Output the (X, Y) coordinate of the center of the cell containing the given text.  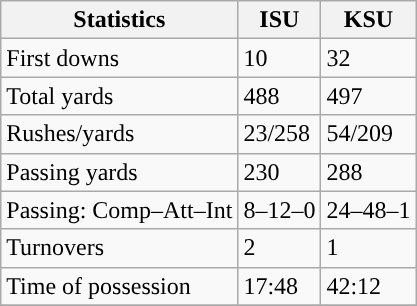
Statistics (120, 20)
ISU (280, 20)
Rushes/yards (120, 134)
23/258 (280, 134)
488 (280, 96)
First downs (120, 58)
Passing yards (120, 172)
17:48 (280, 286)
42:12 (368, 286)
8–12–0 (280, 210)
KSU (368, 20)
24–48–1 (368, 210)
32 (368, 58)
Time of possession (120, 286)
Total yards (120, 96)
Turnovers (120, 248)
1 (368, 248)
Passing: Comp–Att–Int (120, 210)
54/209 (368, 134)
497 (368, 96)
10 (280, 58)
288 (368, 172)
230 (280, 172)
2 (280, 248)
